Provide the (x, y) coordinate of the cell's center where the given text is located.  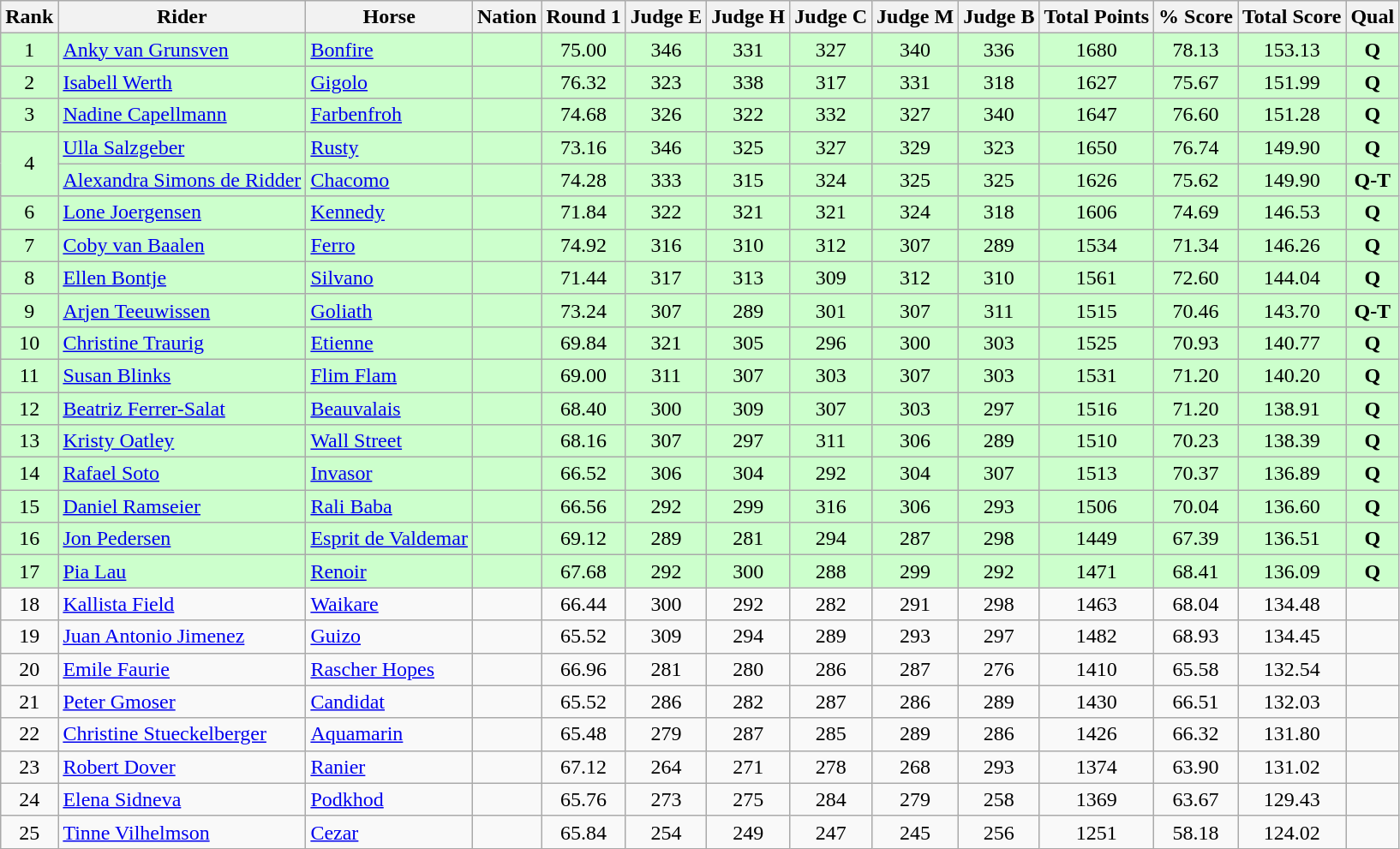
1647 (1097, 115)
Guizo (389, 637)
67.12 (583, 767)
74.92 (583, 245)
Kallista Field (182, 604)
Total Points (1097, 17)
58.18 (1196, 832)
Christine Stueckelberger (182, 734)
1471 (1097, 571)
Qual (1373, 17)
Kennedy (389, 212)
Jon Pedersen (182, 539)
Horse (389, 17)
68.93 (1196, 637)
63.90 (1196, 767)
146.53 (1292, 212)
Silvano (389, 278)
278 (831, 767)
70.04 (1196, 506)
66.56 (583, 506)
Isabell Werth (182, 82)
70.46 (1196, 310)
1516 (1097, 409)
11 (29, 375)
Rascher Hopes (389, 669)
Kristy Oatley (182, 441)
136.89 (1292, 474)
254 (666, 832)
76.74 (1196, 147)
268 (915, 767)
78.13 (1196, 50)
1531 (1097, 375)
75.62 (1196, 180)
Judge B (999, 17)
10 (29, 343)
284 (831, 799)
Emile Faurie (182, 669)
264 (666, 767)
Robert Dover (182, 767)
1525 (1097, 343)
17 (29, 571)
1650 (1097, 147)
Esprit de Valdemar (389, 539)
153.13 (1292, 50)
Peter Gmoser (182, 702)
Susan Blinks (182, 375)
136.60 (1292, 506)
Nation (506, 17)
134.45 (1292, 637)
Round 1 (583, 17)
Rider (182, 17)
71.84 (583, 212)
14 (29, 474)
22 (29, 734)
1374 (1097, 767)
140.20 (1292, 375)
Arjen Teeuwissen (182, 310)
Farbenfroh (389, 115)
21 (29, 702)
Judge M (915, 17)
Etienne (389, 343)
285 (831, 734)
1449 (1097, 539)
74.69 (1196, 212)
68.41 (1196, 571)
71.34 (1196, 245)
76.32 (583, 82)
132.54 (1292, 669)
Lone Joergensen (182, 212)
65.48 (583, 734)
Total Score (1292, 17)
Coby van Baalen (182, 245)
1426 (1097, 734)
75.67 (1196, 82)
326 (666, 115)
140.77 (1292, 343)
72.60 (1196, 278)
7 (29, 245)
1510 (1097, 441)
1534 (1097, 245)
273 (666, 799)
Candidat (389, 702)
65.58 (1196, 669)
256 (999, 832)
138.91 (1292, 409)
301 (831, 310)
Renoir (389, 571)
332 (831, 115)
Elena Sidneva (182, 799)
1513 (1097, 474)
333 (666, 180)
Podkhod (389, 799)
Gigolo (389, 82)
247 (831, 832)
67.68 (583, 571)
Beauvalais (389, 409)
151.28 (1292, 115)
16 (29, 539)
144.04 (1292, 278)
2 (29, 82)
291 (915, 604)
271 (749, 767)
338 (749, 82)
Judge E (666, 17)
305 (749, 343)
Wall Street (389, 441)
134.48 (1292, 604)
1627 (1097, 82)
68.04 (1196, 604)
71.44 (583, 278)
143.70 (1292, 310)
Judge C (831, 17)
245 (915, 832)
66.44 (583, 604)
1680 (1097, 50)
66.51 (1196, 702)
Daniel Ramseier (182, 506)
% Score (1196, 17)
1430 (1097, 702)
1369 (1097, 799)
Bonfire (389, 50)
1 (29, 50)
70.37 (1196, 474)
Alexandra Simons de Ridder (182, 180)
70.23 (1196, 441)
146.26 (1292, 245)
68.16 (583, 441)
Tinne Vilhelmson (182, 832)
313 (749, 278)
124.02 (1292, 832)
12 (29, 409)
Waikare (389, 604)
18 (29, 604)
258 (999, 799)
74.68 (583, 115)
25 (29, 832)
74.28 (583, 180)
1561 (1097, 278)
4 (29, 164)
336 (999, 50)
Chacomo (389, 180)
1506 (1097, 506)
Pia Lau (182, 571)
73.24 (583, 310)
19 (29, 637)
Rusty (389, 147)
Ellen Bontje (182, 278)
1463 (1097, 604)
63.67 (1196, 799)
68.40 (583, 409)
1515 (1097, 310)
76.60 (1196, 115)
288 (831, 571)
280 (749, 669)
65.84 (583, 832)
Nadine Capellmann (182, 115)
20 (29, 669)
Invasor (389, 474)
24 (29, 799)
Aquamarin (389, 734)
8 (29, 278)
1606 (1097, 212)
66.32 (1196, 734)
129.43 (1292, 799)
1251 (1097, 832)
Ferro (389, 245)
315 (749, 180)
75.00 (583, 50)
131.02 (1292, 767)
15 (29, 506)
275 (749, 799)
Christine Traurig (182, 343)
136.09 (1292, 571)
Goliath (389, 310)
9 (29, 310)
66.96 (583, 669)
73.16 (583, 147)
Flim Flam (389, 375)
Judge H (749, 17)
Ranier (389, 767)
1482 (1097, 637)
69.00 (583, 375)
23 (29, 767)
3 (29, 115)
1626 (1097, 180)
Beatriz Ferrer-Salat (182, 409)
Juan Antonio Jimenez (182, 637)
Anky van Grunsven (182, 50)
Rafael Soto (182, 474)
6 (29, 212)
70.93 (1196, 343)
276 (999, 669)
Rali Baba (389, 506)
66.52 (583, 474)
Rank (29, 17)
249 (749, 832)
69.84 (583, 343)
329 (915, 147)
138.39 (1292, 441)
136.51 (1292, 539)
13 (29, 441)
69.12 (583, 539)
1410 (1097, 669)
296 (831, 343)
151.99 (1292, 82)
Cezar (389, 832)
65.76 (583, 799)
Ulla Salzgeber (182, 147)
67.39 (1196, 539)
132.03 (1292, 702)
131.80 (1292, 734)
